Locate the cell with the specified text and output its [x, y] center coordinate. 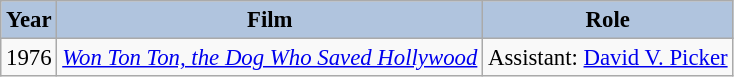
Film [270, 20]
Assistant: David V. Picker [608, 58]
Year [29, 20]
1976 [29, 58]
Won Ton Ton, the Dog Who Saved Hollywood [270, 58]
Role [608, 20]
